Locate the cell with the specified text and output its (X, Y) center coordinate. 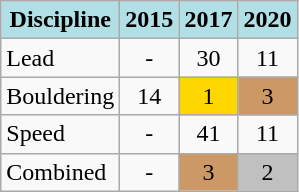
30 (208, 58)
Speed (60, 134)
Lead (60, 58)
2020 (268, 20)
14 (150, 96)
41 (208, 134)
2017 (208, 20)
Combined (60, 172)
2 (268, 172)
1 (208, 96)
Bouldering (60, 96)
2015 (150, 20)
Discipline (60, 20)
